Provide the (X, Y) coordinate of the cell's center where the given text is located.  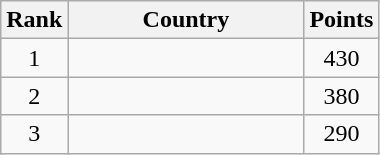
Rank (34, 20)
1 (34, 58)
430 (342, 58)
Country (186, 20)
Points (342, 20)
380 (342, 96)
3 (34, 134)
290 (342, 134)
2 (34, 96)
